Locate the cell with the specified text and output its [X, Y] center coordinate. 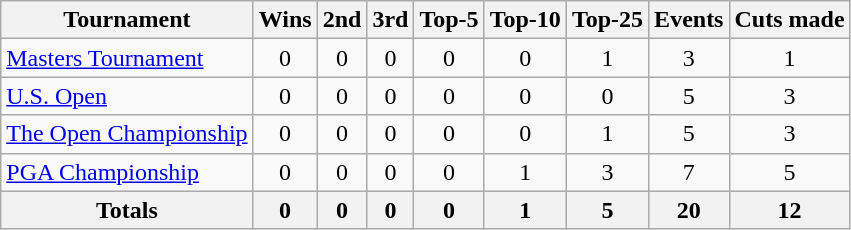
3rd [390, 20]
U.S. Open [127, 96]
PGA Championship [127, 172]
Events [689, 20]
Masters Tournament [127, 58]
20 [689, 210]
Tournament [127, 20]
Top-10 [525, 20]
2nd [342, 20]
The Open Championship [127, 134]
12 [790, 210]
Totals [127, 210]
7 [689, 172]
Top-25 [607, 20]
Top-5 [449, 20]
Cuts made [790, 20]
Wins [285, 20]
